Return the [x, y] coordinate for the center point of the cell that contains the specified text.  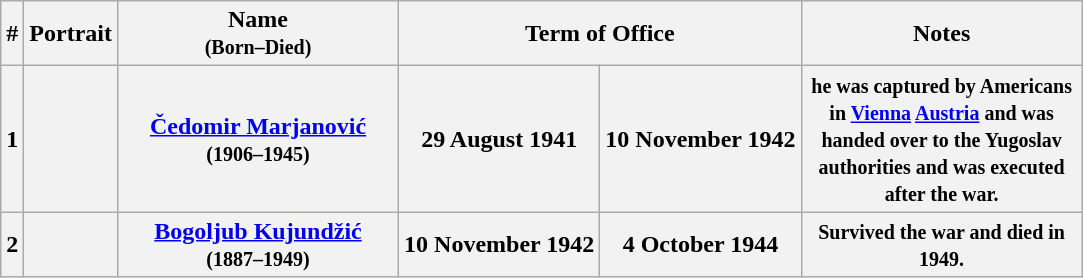
2 [12, 244]
he was captured by Americans in Vienna Austria and was handed over to the Yugoslav authorities and was executed after the war. [942, 139]
Name(Born–Died) [258, 34]
1 [12, 139]
Term of Office [600, 34]
Portrait [71, 34]
Bogoljub Kujundžić(1887–1949) [258, 244]
Čedomir Marjanović (1906–1945) [258, 139]
# [12, 34]
4 October 1944 [700, 244]
29 August 1941 [500, 139]
Notes [942, 34]
Survived the war and died in 1949. [942, 244]
